Locate the cell with the specified text and output its [x, y] center coordinate. 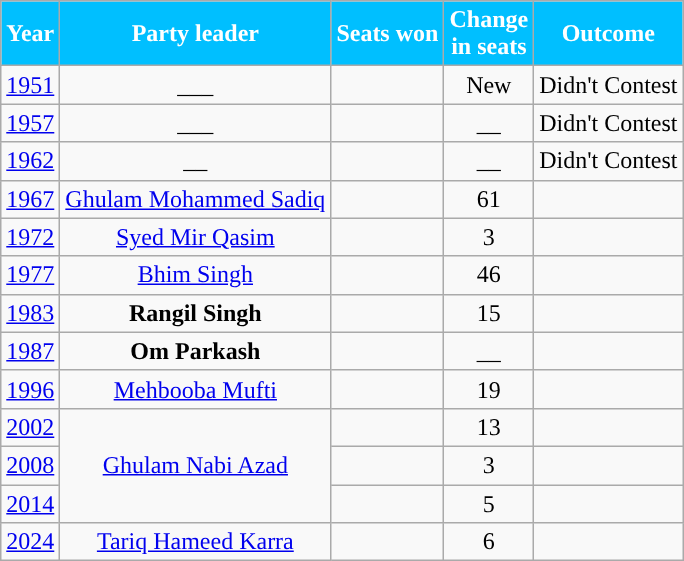
Year [30, 34]
Changein seats [489, 34]
15 [489, 313]
Ghulam Mohammed Sadiq [196, 199]
1967 [30, 199]
Syed Mir Qasim [196, 237]
13 [489, 427]
1996 [30, 389]
Tariq Hameed Karra [196, 542]
1972 [30, 237]
2024 [30, 542]
Rangil Singh [196, 313]
6 [489, 542]
46 [489, 275]
2002 [30, 427]
Bhim Singh [196, 275]
Om Parkash [196, 351]
New [489, 85]
1951 [30, 85]
1983 [30, 313]
Party leader [196, 34]
Mehbooba Mufti [196, 389]
2008 [30, 465]
5 [489, 503]
19 [489, 389]
1987 [30, 351]
Ghulam Nabi Azad [196, 465]
Seats won [388, 34]
1977 [30, 275]
Outcome [608, 34]
1962 [30, 161]
61 [489, 199]
2014 [30, 503]
1957 [30, 123]
